Search for the cell housing the specified text and yield its (x, y) center coordinate. 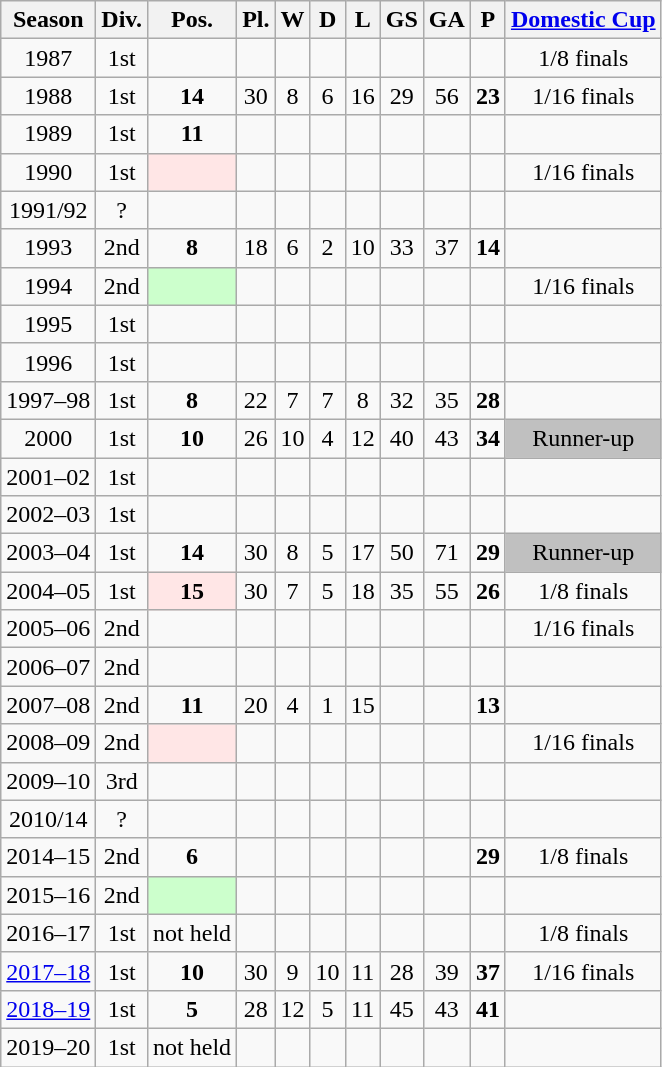
1987 (48, 58)
41 (488, 1009)
40 (402, 438)
Pos. (192, 20)
Pl. (256, 20)
23 (488, 96)
P (488, 20)
1991/92 (48, 210)
45 (402, 1009)
Domestic Cup (583, 20)
2002–03 (48, 515)
1989 (48, 134)
GS (402, 20)
2016–17 (48, 933)
Season (48, 20)
56 (446, 96)
50 (402, 553)
55 (446, 591)
32 (402, 400)
2018–19 (48, 1009)
1996 (48, 362)
13 (488, 705)
2019–20 (48, 1047)
33 (402, 248)
1990 (48, 172)
2009–10 (48, 781)
D (328, 20)
2010/14 (48, 819)
39 (446, 971)
34 (488, 438)
1988 (48, 96)
3rd (122, 781)
2014–15 (48, 857)
1997–98 (48, 400)
2003–04 (48, 553)
1993 (48, 248)
2005–06 (48, 629)
1995 (48, 324)
1994 (48, 286)
17 (362, 553)
Div. (122, 20)
GA (446, 20)
2004–05 (48, 591)
2 (328, 248)
L (362, 20)
2007–08 (48, 705)
2008–09 (48, 743)
22 (256, 400)
2017–18 (48, 971)
1 (328, 705)
16 (362, 96)
2006–07 (48, 667)
W (292, 20)
2015–16 (48, 895)
2000 (48, 438)
9 (292, 971)
2001–02 (48, 477)
20 (256, 705)
71 (446, 553)
